Identify which cell holds the provided text, then report its (X, Y) central coordinate. 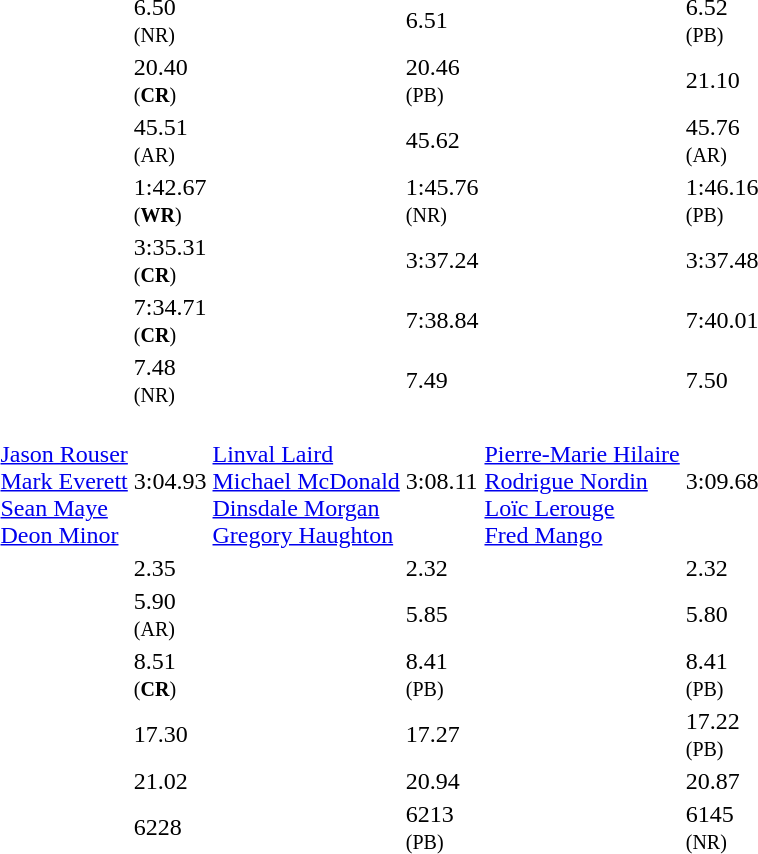
7:38.84 (442, 320)
8.51(CR) (170, 674)
20.94 (442, 781)
7:34.71(CR) (170, 320)
3:04.93 (170, 481)
8.41(PB) (442, 674)
17.30 (170, 734)
2.35 (170, 568)
2.32 (442, 568)
3:35.31(CR) (170, 260)
20.46(PB) (442, 80)
Pierre-Marie HilaireRodrigue NordinLoïc LerougeFred Mango (582, 481)
3:37.24 (442, 260)
1:45.76(NR) (442, 200)
1:42.67(WR) (170, 200)
45.62 (442, 140)
20.40(CR) (170, 80)
3:08.11 (442, 481)
Linval LairdMichael McDonaldDinsdale MorganGregory Haughton (306, 481)
7.49 (442, 380)
21.02 (170, 781)
5.85 (442, 614)
7.48(NR) (170, 380)
17.27 (442, 734)
5.90(AR) (170, 614)
45.51(AR) (170, 140)
